Scan for the cell matching the given text and deliver its [x, y] coordinate at center. 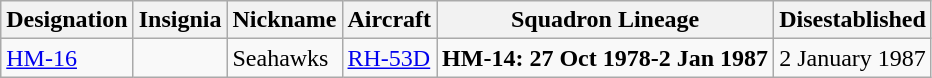
Insignia [180, 20]
HM-14: 27 Oct 1978-2 Jan 1987 [606, 58]
Designation [67, 20]
Disestablished [853, 20]
Seahawks [284, 58]
2 January 1987 [853, 58]
Aircraft [390, 20]
HM-16 [67, 58]
Squadron Lineage [606, 20]
RH-53D [390, 58]
Nickname [284, 20]
